Scan for the cell matching the given text and deliver its (X, Y) coordinate at center. 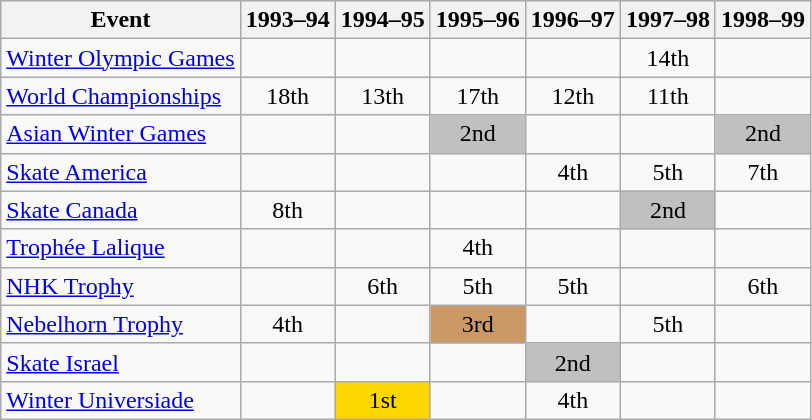
Event (120, 20)
Asian Winter Games (120, 134)
13th (382, 96)
Skate Canada (120, 210)
1996–97 (572, 20)
Nebelhorn Trophy (120, 324)
11th (668, 96)
World Championships (120, 96)
7th (762, 172)
Trophée Lalique (120, 248)
1998–99 (762, 20)
18th (288, 96)
Skate America (120, 172)
1997–98 (668, 20)
1995–96 (478, 20)
12th (572, 96)
NHK Trophy (120, 286)
1994–95 (382, 20)
1st (382, 400)
17th (478, 96)
Winter Olympic Games (120, 58)
Skate Israel (120, 362)
Winter Universiade (120, 400)
8th (288, 210)
1993–94 (288, 20)
14th (668, 58)
3rd (478, 324)
